From the cell containing the given text, extract its center point as (X, Y) coordinate. 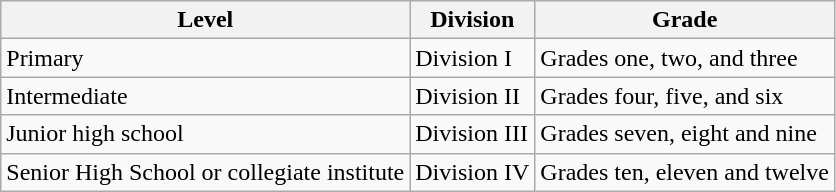
Grade (685, 20)
Division III (472, 134)
Division IV (472, 172)
Grades four, five, and six (685, 96)
Intermediate (206, 96)
Primary (206, 58)
Division (472, 20)
Grades one, two, and three (685, 58)
Division I (472, 58)
Division II (472, 96)
Grades ten, eleven and twelve (685, 172)
Senior High School or collegiate institute (206, 172)
Level (206, 20)
Junior high school (206, 134)
Grades seven, eight and nine (685, 134)
